From the cell containing the given text, extract its center point as [X, Y] coordinate. 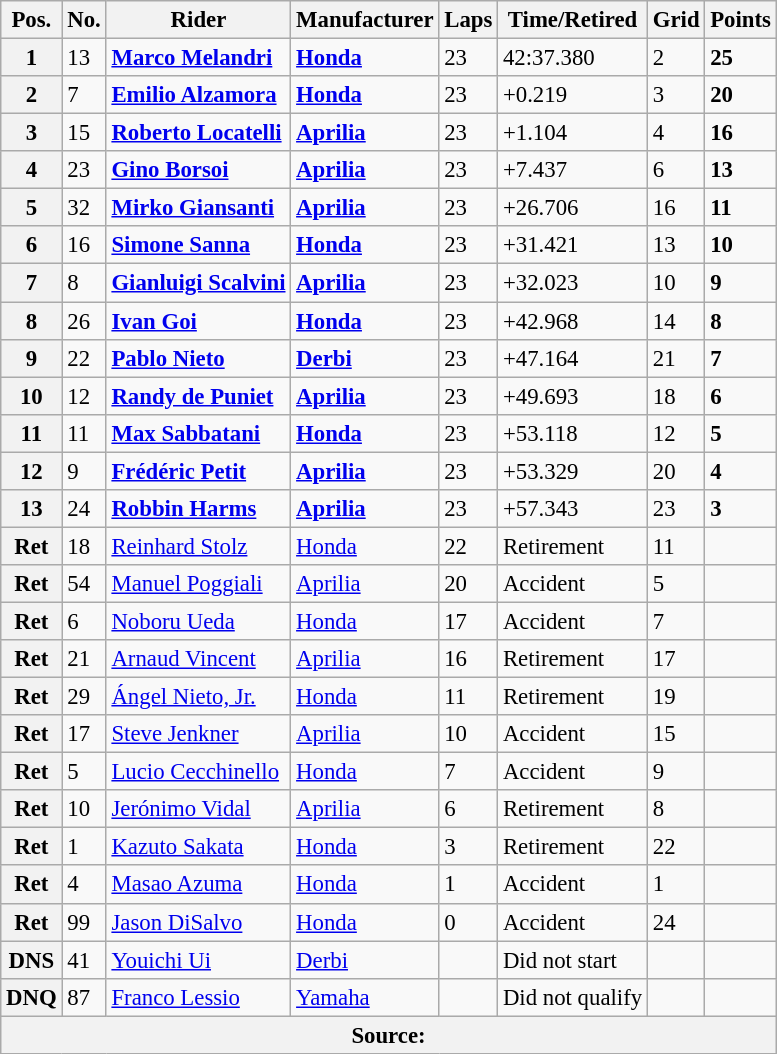
Ángel Nieto, Jr. [198, 697]
+49.693 [573, 396]
Mirko Giansanti [198, 208]
99 [84, 922]
Marco Melandri [198, 58]
Masao Azuma [198, 885]
Steve Jenkner [198, 734]
+32.023 [573, 283]
Rider [198, 20]
+53.329 [573, 471]
DNS [32, 960]
Kazuto Sakata [198, 847]
Points [740, 20]
+57.343 [573, 509]
Simone Sanna [198, 245]
26 [84, 321]
42:37.380 [573, 58]
+7.437 [573, 170]
Reinhard Stolz [198, 546]
Max Sabbatani [198, 433]
Time/Retired [573, 20]
Randy de Puniet [198, 396]
Lucio Cecchinello [198, 772]
+31.421 [573, 245]
Did not qualify [573, 997]
Youichi Ui [198, 960]
Grid [676, 20]
41 [84, 960]
+53.118 [573, 433]
Arnaud Vincent [198, 659]
54 [84, 584]
25 [740, 58]
Emilio Alzamora [198, 95]
Source: [389, 1035]
Gianluigi Scalvini [198, 283]
0 [468, 922]
29 [84, 697]
14 [676, 321]
87 [84, 997]
Frédéric Petit [198, 471]
DNQ [32, 997]
+0.219 [573, 95]
Jerónimo Vidal [198, 809]
Manufacturer [365, 20]
+47.164 [573, 358]
+1.104 [573, 133]
+42.968 [573, 321]
Pos. [32, 20]
Roberto Locatelli [198, 133]
Franco Lessio [198, 997]
Robbin Harms [198, 509]
Yamaha [365, 997]
Gino Borsoi [198, 170]
Did not start [573, 960]
19 [676, 697]
Pablo Nieto [198, 358]
Laps [468, 20]
+26.706 [573, 208]
Jason DiSalvo [198, 922]
Noboru Ueda [198, 621]
No. [84, 20]
Manuel Poggiali [198, 584]
Ivan Goi [198, 321]
32 [84, 208]
